Pinpoint the cell where the given text exists, returning its [x, y] midpoint coordinate. 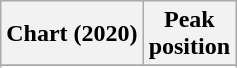
Chart (2020) [72, 34]
Peakposition [189, 34]
